For the text-containing cell, return its midpoint in [X, Y] coordinate format. 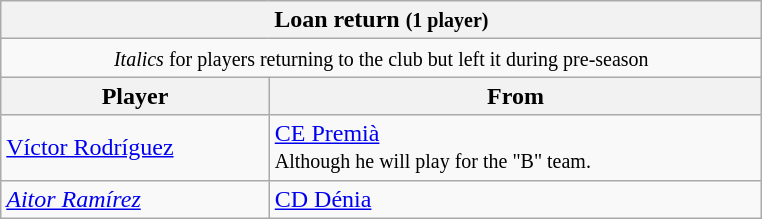
CE PremiàAlthough he will play for the "B" team. [516, 148]
Aitor Ramírez [135, 199]
CD Dénia [516, 199]
Italics for players returning to the club but left it during pre-season [382, 58]
Víctor Rodríguez [135, 148]
Player [135, 96]
From [516, 96]
Loan return (1 player) [382, 20]
